Scan for the cell matching the given text and deliver its (x, y) coordinate at center. 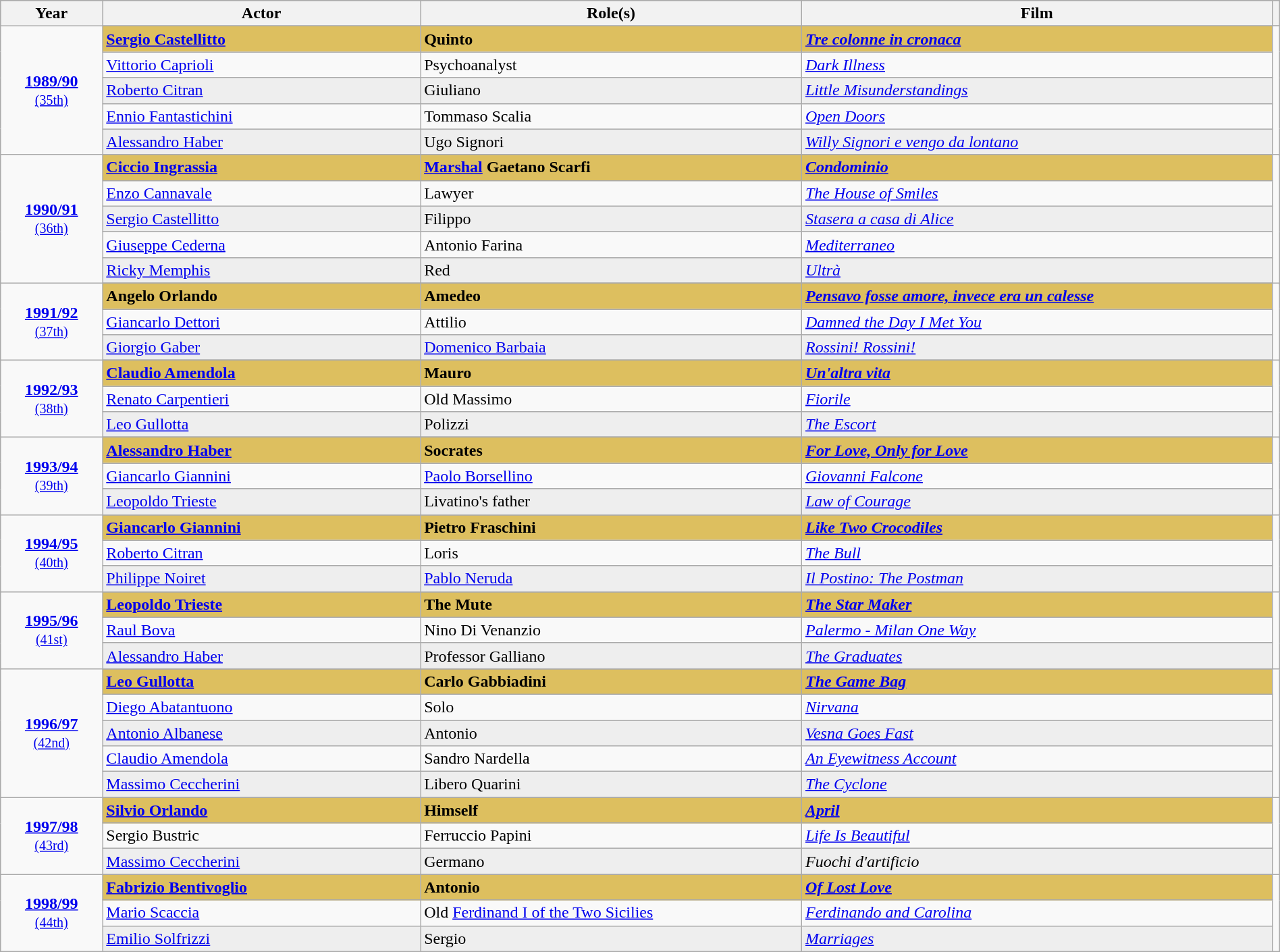
Palermo - Milan One Way (1037, 630)
Antonio Albanese (262, 733)
Psychoanalyst (612, 65)
Loris (612, 553)
Il Postino: The Postman (1037, 579)
1994/95(40th) (51, 553)
Law of Courage (1037, 502)
1989/90(35th) (51, 90)
Attilio (612, 322)
For Love, Only for Love (1037, 450)
Antonio Farina (612, 244)
Angelo Orlando (262, 296)
Mediterraneo (1037, 244)
Actor (262, 14)
Germano (612, 862)
The Escort (1037, 425)
The Bull (1037, 553)
Mauro (612, 373)
Amedeo (612, 296)
Renato Carpentieri (262, 399)
Diego Abatantuono (262, 707)
Raul Bova (262, 630)
1991/92(37th) (51, 321)
Professor Galliano (612, 656)
Tre colonne in cronaca (1037, 39)
Enzo Cannavale (262, 193)
Pablo Neruda (612, 579)
Pensavo fosse amore, invece era un calesse (1037, 296)
Socrates (612, 450)
Ugo Signori (612, 142)
1997/98(43rd) (51, 836)
Giorgio Gaber (262, 348)
Vittorio Caprioli (262, 65)
Condominio (1037, 167)
Marshal Gaetano Scarfi (612, 167)
Paolo Borsellino (612, 476)
Solo (612, 707)
Ferruccio Papini (612, 836)
The Cyclone (1037, 785)
Sergio Bustric (262, 836)
April (1037, 810)
Little Misunderstandings (1037, 90)
The Mute (612, 604)
Open Doors (1037, 116)
Mario Scaccia (262, 913)
Rossini! Rossini! (1037, 348)
An Eyewitness Account (1037, 759)
Emilio Solfrizzi (262, 938)
Damned the Day I Met You (1037, 322)
Sandro Nardella (612, 759)
1998/99(44th) (51, 913)
Un'altra vita (1037, 373)
Giuseppe Cederna (262, 244)
Domenico Barbaia (612, 348)
The Star Maker (1037, 604)
1993/94(39th) (51, 476)
Fabrizio Bentivoglio (262, 887)
Marriages (1037, 938)
Giuliano (612, 90)
Nino Di Venanzio (612, 630)
1995/96(41st) (51, 630)
Vesna Goes Fast (1037, 733)
Ferdinando and Carolina (1037, 913)
The Game Bag (1037, 681)
Like Two Crocodiles (1037, 527)
Life Is Beautiful (1037, 836)
Old Massimo (612, 399)
Tommaso Scalia (612, 116)
Philippe Noiret (262, 579)
Filippo (612, 219)
Fuochi d'artificio (1037, 862)
The Graduates (1037, 656)
Of Lost Love (1037, 887)
Sergio (612, 938)
Carlo Gabbiadini (612, 681)
Polizzi (612, 425)
Fiorile (1037, 399)
Film (1037, 14)
Ricky Memphis (262, 270)
Giancarlo Dettori (262, 322)
1992/93(38th) (51, 399)
Nirvana (1037, 707)
Ciccio Ingrassia (262, 167)
Year (51, 14)
Silvio Orlando (262, 810)
Willy Signori e vengo da lontano (1037, 142)
1996/97(42nd) (51, 733)
Quinto (612, 39)
Lawyer (612, 193)
Giovanni Falcone (1037, 476)
Himself (612, 810)
Old Ferdinand I of the Two Sicilies (612, 913)
Livatino's father (612, 502)
Pietro Fraschini (612, 527)
Role(s) (612, 14)
Ultrà (1037, 270)
Libero Quarini (612, 785)
Stasera a casa di Alice (1037, 219)
1990/91(36th) (51, 219)
Red (612, 270)
Dark Illness (1037, 65)
The House of Smiles (1037, 193)
Ennio Fantastichini (262, 116)
